Output the [X, Y] coordinate of the center of the cell containing the given text.  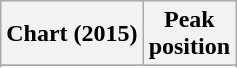
Chart (2015) [72, 34]
Peakposition [189, 34]
